Determine the [X, Y] coordinate at the center of the cell enclosing the given text.  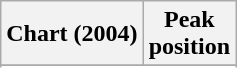
Peakposition [189, 34]
Chart (2004) [72, 34]
